Scan for the cell matching the given text and deliver its [x, y] coordinate at center. 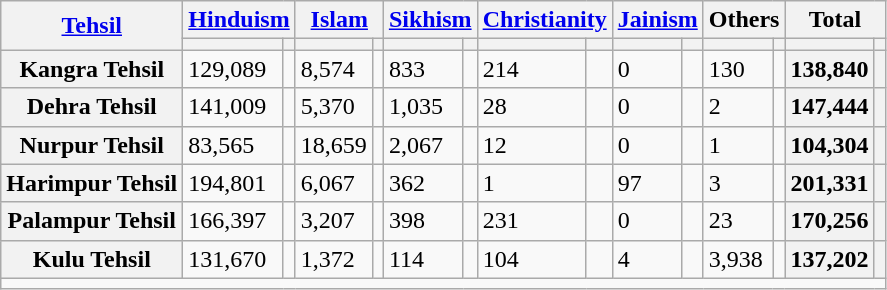
147,444 [830, 107]
18,659 [334, 145]
201,331 [830, 183]
Total [835, 20]
Others [744, 20]
129,089 [233, 69]
28 [532, 107]
398 [423, 221]
137,202 [830, 259]
6,067 [334, 183]
Jainism [658, 20]
23 [738, 221]
Palampur Tehsil [92, 221]
83,565 [233, 145]
194,801 [233, 183]
Dehra Tehsil [92, 107]
Kulu Tehsil [92, 259]
3 [738, 183]
3,938 [738, 259]
5,370 [334, 107]
12 [532, 145]
3,207 [334, 221]
104 [532, 259]
131,670 [233, 259]
Harimpur Tehsil [92, 183]
Tehsil [92, 26]
Nurpur Tehsil [92, 145]
166,397 [233, 221]
170,256 [830, 221]
Christianity [544, 20]
2 [738, 107]
Islam [339, 20]
97 [646, 183]
Sikhism [430, 20]
8,574 [334, 69]
833 [423, 69]
231 [532, 221]
1,372 [334, 259]
1,035 [423, 107]
214 [532, 69]
130 [738, 69]
141,009 [233, 107]
104,304 [830, 145]
Hinduism [239, 20]
4 [646, 259]
Kangra Tehsil [92, 69]
138,840 [830, 69]
114 [423, 259]
362 [423, 183]
2,067 [423, 145]
